Extract the [X, Y] coordinate from the center of the cell holding the provided text.  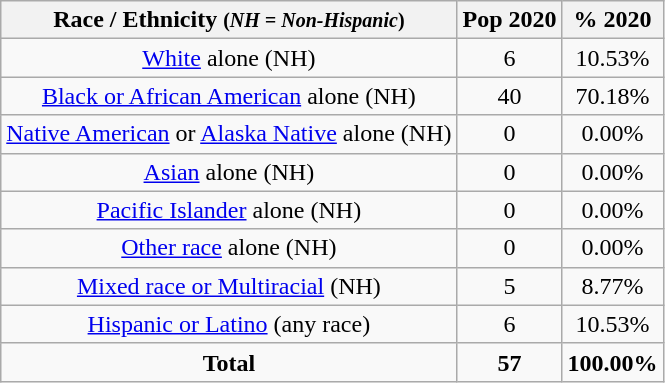
40 [510, 96]
Mixed race or Multiracial (NH) [229, 286]
Total [229, 362]
100.00% [612, 362]
Pop 2020 [510, 20]
Black or African American alone (NH) [229, 96]
White alone (NH) [229, 58]
% 2020 [612, 20]
Asian alone (NH) [229, 172]
Race / Ethnicity (NH = Non-Hispanic) [229, 20]
70.18% [612, 96]
Pacific Islander alone (NH) [229, 210]
57 [510, 362]
Other race alone (NH) [229, 248]
8.77% [612, 286]
Hispanic or Latino (any race) [229, 324]
5 [510, 286]
Native American or Alaska Native alone (NH) [229, 134]
